Detect which cell encompasses the target text, then output its [x, y] center coordinate. 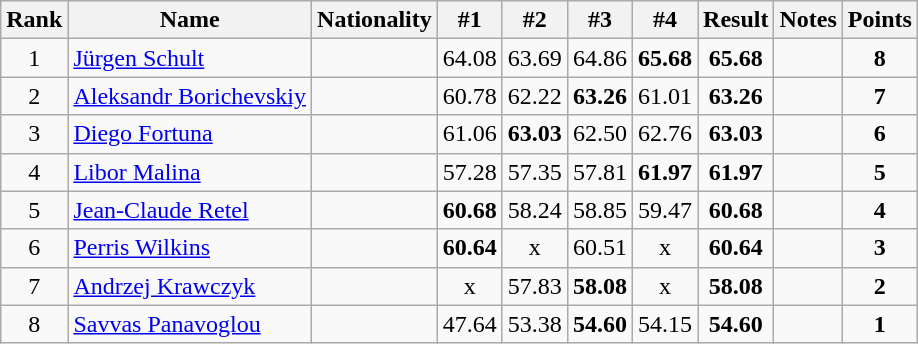
Libor Malina [190, 172]
47.64 [470, 324]
57.83 [534, 286]
Perris Wilkins [190, 248]
Name [190, 20]
Nationality [375, 20]
58.85 [600, 210]
Diego Fortuna [190, 134]
Notes [808, 20]
#2 [534, 20]
60.78 [470, 96]
61.06 [470, 134]
Jean-Claude Retel [190, 210]
#1 [470, 20]
61.01 [664, 96]
Jürgen Schult [190, 58]
64.08 [470, 58]
60.51 [600, 248]
Andrzej Krawczyk [190, 286]
62.22 [534, 96]
Result [736, 20]
57.28 [470, 172]
53.38 [534, 324]
#3 [600, 20]
54.15 [664, 324]
63.69 [534, 58]
Rank [34, 20]
64.86 [600, 58]
62.50 [600, 134]
59.47 [664, 210]
Aleksandr Borichevskiy [190, 96]
Points [880, 20]
#4 [664, 20]
57.81 [600, 172]
58.24 [534, 210]
62.76 [664, 134]
Savvas Panavoglou [190, 324]
57.35 [534, 172]
